Scan for the cell matching the given text and deliver its (X, Y) coordinate at center. 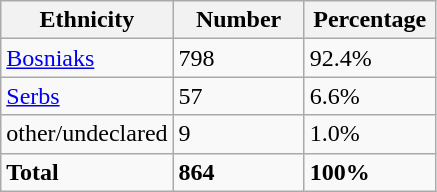
Bosniaks (87, 58)
Ethnicity (87, 20)
864 (238, 172)
Serbs (87, 96)
Number (238, 20)
100% (370, 172)
1.0% (370, 134)
Percentage (370, 20)
57 (238, 96)
798 (238, 58)
92.4% (370, 58)
other/undeclared (87, 134)
9 (238, 134)
Total (87, 172)
6.6% (370, 96)
